Search for the cell housing the specified text and yield its [X, Y] center coordinate. 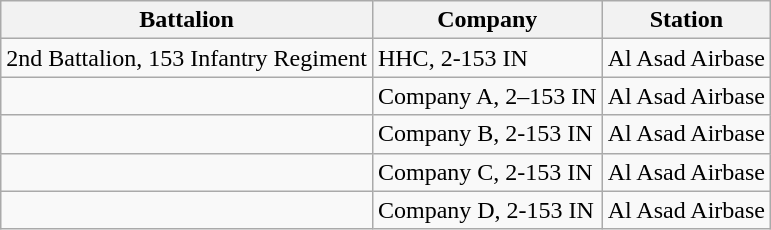
2nd Battalion, 153 Infantry Regiment [187, 58]
Station [686, 20]
Battalion [187, 20]
HHC, 2-153 IN [487, 58]
Company C, 2-153 IN [487, 172]
Company D, 2-153 IN [487, 210]
Company B, 2-153 IN [487, 134]
Company [487, 20]
Company A, 2–153 IN [487, 96]
